Scan for the cell matching the given text and deliver its (X, Y) coordinate at center. 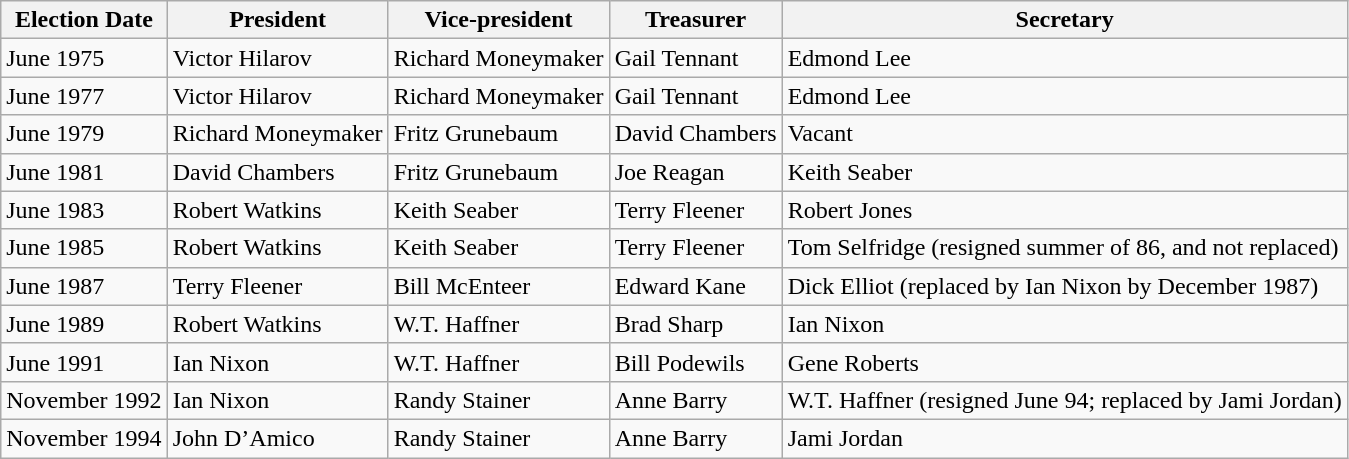
John D’Amico (278, 438)
November 1992 (84, 400)
Vice-president (498, 20)
Secretary (1064, 20)
June 1979 (84, 134)
Bill McEnteer (498, 286)
June 1983 (84, 210)
Brad Sharp (696, 324)
June 1991 (84, 362)
November 1994 (84, 438)
Gene Roberts (1064, 362)
June 1985 (84, 248)
June 1981 (84, 172)
W.T. Haffner (resigned June 94; replaced by Jami Jordan) (1064, 400)
Bill Podewils (696, 362)
Edward Kane (696, 286)
June 1987 (84, 286)
Election Date (84, 20)
June 1989 (84, 324)
President (278, 20)
Tom Selfridge (resigned summer of 86, and not replaced) (1064, 248)
June 1975 (84, 58)
Vacant (1064, 134)
Treasurer (696, 20)
Joe Reagan (696, 172)
Robert Jones (1064, 210)
Jami Jordan (1064, 438)
Dick Elliot (replaced by Ian Nixon by December 1987) (1064, 286)
June 1977 (84, 96)
